From the cell containing the given text, extract its center point as (X, Y) coordinate. 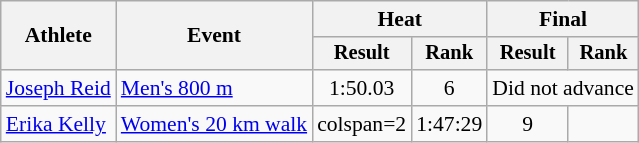
Joseph Reid (58, 88)
colspan=2 (362, 124)
Did not advance (563, 88)
1:47:29 (449, 124)
9 (528, 124)
Event (214, 36)
Erika Kelly (58, 124)
Men's 800 m (214, 88)
Heat (400, 19)
6 (449, 88)
Athlete (58, 36)
1:50.03 (362, 88)
Women's 20 km walk (214, 124)
Final (563, 19)
